Locate the cell with the specified text and output its [x, y] center coordinate. 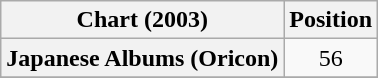
Japanese Albums (Oricon) [142, 58]
56 [331, 58]
Chart (2003) [142, 20]
Position [331, 20]
